Scan for the cell matching the given text and deliver its (X, Y) coordinate at center. 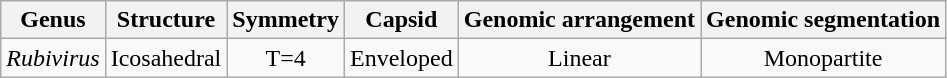
Icosahedral (166, 58)
Symmetry (286, 20)
Linear (579, 58)
Genus (53, 20)
Capsid (402, 20)
Structure (166, 20)
Rubivirus (53, 58)
Genomic segmentation (824, 20)
Genomic arrangement (579, 20)
T=4 (286, 58)
Enveloped (402, 58)
Monopartite (824, 58)
